For the text-containing cell, return its midpoint in [X, Y] coordinate format. 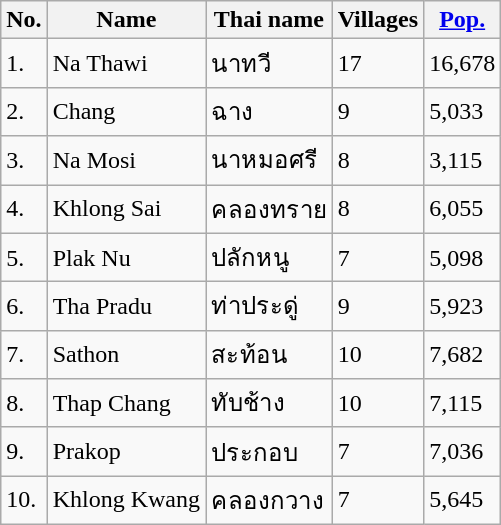
นาหมอศรี [270, 160]
นาทวี [270, 64]
No. [24, 20]
Thap Chang [126, 404]
5,923 [462, 306]
Sathon [126, 354]
7,036 [462, 452]
ประกอบ [270, 452]
ปลักหนู [270, 258]
7,682 [462, 354]
Thai name [270, 20]
Plak Nu [126, 258]
1. [24, 64]
คลองทราย [270, 208]
ทับช้าง [270, 404]
5,645 [462, 500]
6,055 [462, 208]
Chang [126, 112]
คลองกวาง [270, 500]
5,033 [462, 112]
7,115 [462, 404]
2. [24, 112]
10. [24, 500]
Na Thawi [126, 64]
Khlong Kwang [126, 500]
8. [24, 404]
3,115 [462, 160]
9. [24, 452]
สะท้อน [270, 354]
17 [378, 64]
7. [24, 354]
Na Mosi [126, 160]
3. [24, 160]
5. [24, 258]
5,098 [462, 258]
16,678 [462, 64]
Villages [378, 20]
ท่าประดู่ [270, 306]
Khlong Sai [126, 208]
Prakop [126, 452]
4. [24, 208]
Pop. [462, 20]
Name [126, 20]
ฉาง [270, 112]
Tha Pradu [126, 306]
6. [24, 306]
